Return the [X, Y] coordinate for the center point of the cell that contains the specified text.  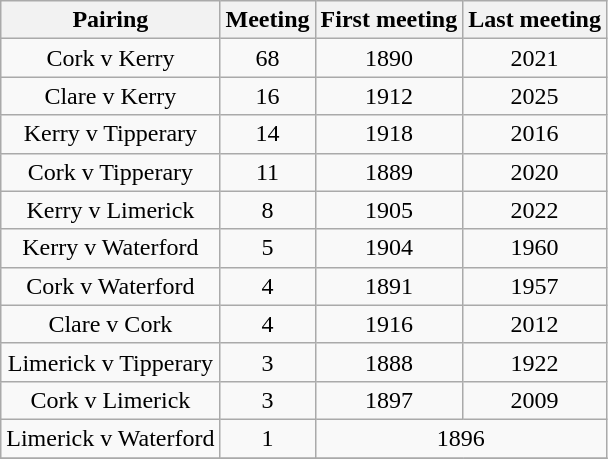
2020 [535, 172]
1897 [389, 400]
Clare v Kerry [110, 96]
Pairing [110, 20]
Cork v Limerick [110, 400]
Kerry v Tipperary [110, 134]
2009 [535, 400]
Clare v Cork [110, 324]
1889 [389, 172]
1891 [389, 286]
5 [268, 248]
68 [268, 58]
2025 [535, 96]
2022 [535, 210]
2016 [535, 134]
Limerick v Waterford [110, 438]
First meeting [389, 20]
2012 [535, 324]
1916 [389, 324]
1912 [389, 96]
1960 [535, 248]
Last meeting [535, 20]
Cork v Tipperary [110, 172]
1904 [389, 248]
1918 [389, 134]
Kerry v Limerick [110, 210]
1890 [389, 58]
1922 [535, 362]
Cork v Waterford [110, 286]
Limerick v Tipperary [110, 362]
Kerry v Waterford [110, 248]
2021 [535, 58]
1957 [535, 286]
Meeting [268, 20]
Cork v Kerry [110, 58]
1905 [389, 210]
1896 [460, 438]
8 [268, 210]
11 [268, 172]
1 [268, 438]
16 [268, 96]
14 [268, 134]
1888 [389, 362]
